Return [X, Y] of the center of cell containing provided text 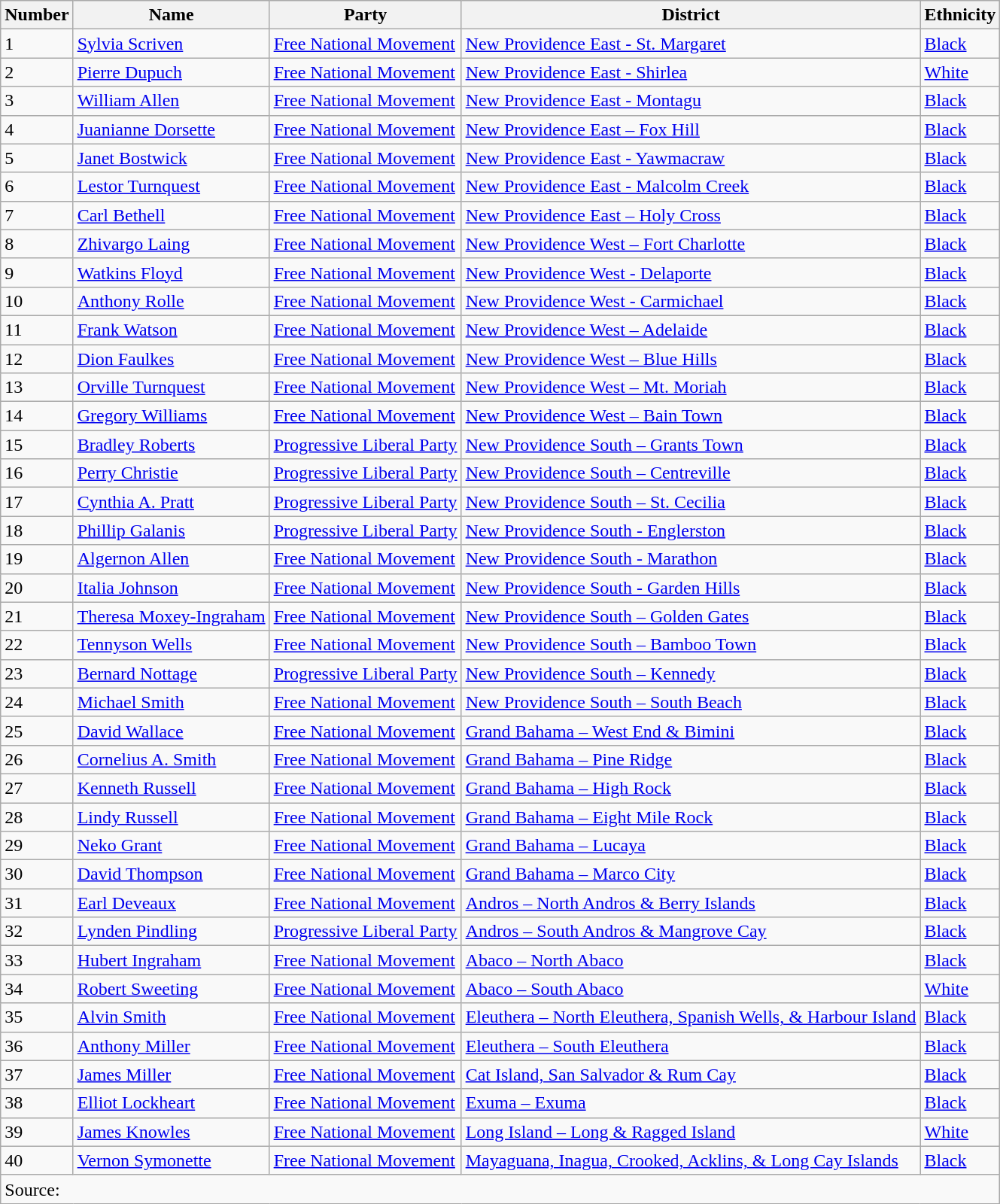
Alvin Smith [172, 1017]
New Providence West - Carmichael [691, 301]
Algernon Allen [172, 559]
Abaco – South Abaco [691, 989]
Italia Johnson [172, 588]
40 [37, 1160]
27 [37, 788]
Juanianne Dorsette [172, 129]
25 [37, 731]
Anthony Rolle [172, 301]
2 [37, 72]
6 [37, 187]
David Thompson [172, 874]
Sylvia Scriven [172, 44]
23 [37, 673]
New Providence East - St. Margaret [691, 44]
New Providence South – Centreville [691, 473]
32 [37, 932]
New Providence South – South Beach [691, 702]
New Providence East - Malcolm Creek [691, 187]
12 [37, 359]
New Providence South – Grants Town [691, 445]
Hubert Ingraham [172, 960]
Robert Sweeting [172, 989]
Phillip Galanis [172, 531]
William Allen [172, 101]
30 [37, 874]
New Providence West - Delaporte [691, 272]
38 [37, 1103]
Number [37, 15]
Tennyson Wells [172, 645]
David Wallace [172, 731]
Grand Bahama – West End & Bimini [691, 731]
8 [37, 244]
Dion Faulkes [172, 359]
Earl Deveaux [172, 903]
17 [37, 502]
Exuma – Exuma [691, 1103]
New Providence East - Montagu [691, 101]
Janet Bostwick [172, 158]
1 [37, 44]
Pierre Dupuch [172, 72]
Watkins Floyd [172, 272]
9 [37, 272]
Bradley Roberts [172, 445]
Source: [500, 1189]
Mayaguana, Inagua, Crooked, Acklins, & Long Cay Islands [691, 1160]
Lindy Russell [172, 816]
29 [37, 846]
New Providence West – Blue Hills [691, 359]
Neko Grant [172, 846]
Name [172, 15]
37 [37, 1075]
18 [37, 531]
Anthony Miller [172, 1046]
14 [37, 416]
16 [37, 473]
New Providence South – Bamboo Town [691, 645]
28 [37, 816]
33 [37, 960]
Grand Bahama – High Rock [691, 788]
19 [37, 559]
James Knowles [172, 1132]
Cynthia A. Pratt [172, 502]
Long Island – Long & Ragged Island [691, 1132]
Grand Bahama – Lucaya [691, 846]
New Providence South – Kennedy [691, 673]
James Miller [172, 1075]
Grand Bahama – Pine Ridge [691, 759]
Eleuthera – South Eleuthera [691, 1046]
Theresa Moxey-Ingraham [172, 616]
New Providence East - Yawmacraw [691, 158]
Ethnicity [960, 15]
New Providence West – Mt. Moriah [691, 388]
Gregory Williams [172, 416]
New Providence West – Adelaide [691, 330]
New Providence East - Shirlea [691, 72]
31 [37, 903]
Lynden Pindling [172, 932]
22 [37, 645]
New Providence West – Fort Charlotte [691, 244]
New Providence South – St. Cecilia [691, 502]
36 [37, 1046]
New Providence South - Garden Hills [691, 588]
11 [37, 330]
New Providence East – Holy Cross [691, 215]
Perry Christie [172, 473]
20 [37, 588]
New Providence East – Fox Hill [691, 129]
10 [37, 301]
4 [37, 129]
3 [37, 101]
Michael Smith [172, 702]
Zhivargo Laing [172, 244]
New Providence West – Bain Town [691, 416]
Abaco – North Abaco [691, 960]
35 [37, 1017]
34 [37, 989]
Andros – South Andros & Mangrove Cay [691, 932]
39 [37, 1132]
Vernon Symonette [172, 1160]
Eleuthera – North Eleuthera, Spanish Wells, & Harbour Island [691, 1017]
Elliot Lockheart [172, 1103]
Grand Bahama – Marco City [691, 874]
7 [37, 215]
Party [366, 15]
Kenneth Russell [172, 788]
Lestor Turnquest [172, 187]
New Providence South - Marathon [691, 559]
Andros – North Andros & Berry Islands [691, 903]
Carl Bethell [172, 215]
Cat Island, San Salvador & Rum Cay [691, 1075]
Grand Bahama – Eight Mile Rock [691, 816]
21 [37, 616]
New Providence South - Englerston [691, 531]
24 [37, 702]
Frank Watson [172, 330]
13 [37, 388]
Orville Turnquest [172, 388]
New Providence South – Golden Gates [691, 616]
Cornelius A. Smith [172, 759]
District [691, 15]
Bernard Nottage [172, 673]
26 [37, 759]
5 [37, 158]
15 [37, 445]
